For the text-containing cell, return its midpoint in (x, y) coordinate format. 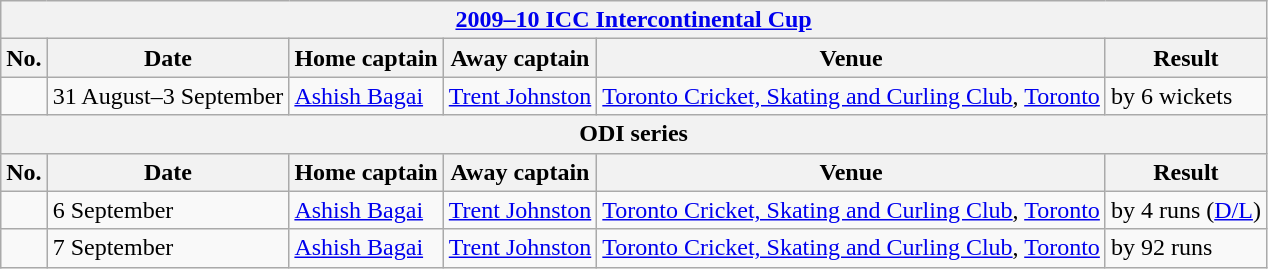
by 92 runs (1186, 248)
31 August–3 September (168, 96)
2009–10 ICC Intercontinental Cup (634, 20)
ODI series (634, 134)
7 September (168, 248)
by 4 runs (D/L) (1186, 210)
by 6 wickets (1186, 96)
6 September (168, 210)
